Determine the (X, Y) coordinate at the center of the cell enclosing the given text.  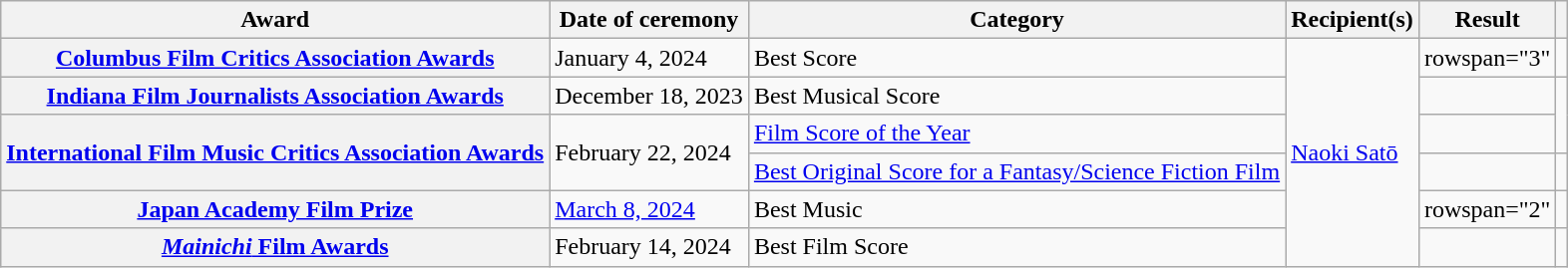
Category (1016, 20)
International Film Music Critics Association Awards (275, 152)
rowspan="3" (1487, 58)
rowspan="2" (1487, 209)
Award (275, 20)
Japan Academy Film Prize (275, 209)
February 14, 2024 (649, 247)
Mainichi Film Awards (275, 247)
Best Music (1016, 209)
Indiana Film Journalists Association Awards (275, 96)
Date of ceremony (649, 20)
Recipient(s) (1353, 20)
Result (1487, 20)
March 8, 2024 (649, 209)
Best Original Score for a Fantasy/Science Fiction Film (1016, 171)
January 4, 2024 (649, 58)
Best Film Score (1016, 247)
Best Score (1016, 58)
Columbus Film Critics Association Awards (275, 58)
Film Score of the Year (1016, 134)
February 22, 2024 (649, 152)
December 18, 2023 (649, 96)
Best Musical Score (1016, 96)
Naoki Satō (1353, 152)
